Output the (X, Y) coordinate of the center of the cell containing the given text.  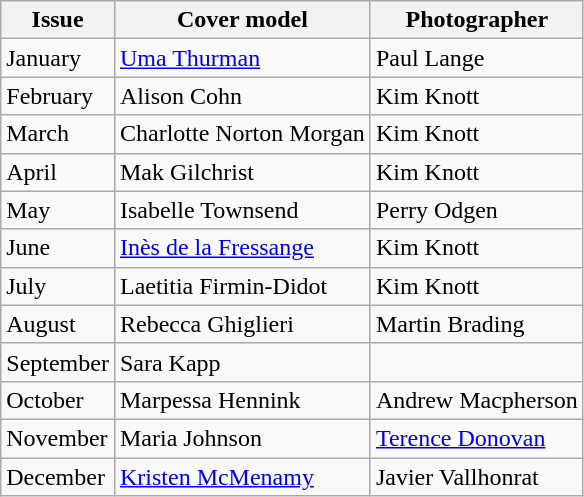
September (58, 362)
Martin Brading (476, 324)
April (58, 172)
Issue (58, 20)
May (58, 210)
July (58, 286)
Uma Thurman (242, 58)
Photographer (476, 20)
Kristen McMenamy (242, 477)
Rebecca Ghiglieri (242, 324)
Inès de la Fressange (242, 248)
Mak Gilchrist (242, 172)
Javier Vallhonrat (476, 477)
December (58, 477)
Terence Donovan (476, 438)
October (58, 400)
Laetitia Firmin-Didot (242, 286)
June (58, 248)
Cover model (242, 20)
Isabelle Townsend (242, 210)
Sara Kapp (242, 362)
Alison Cohn (242, 96)
November (58, 438)
Paul Lange (476, 58)
Andrew Macpherson (476, 400)
Marpessa Hennink (242, 400)
March (58, 134)
Charlotte Norton Morgan (242, 134)
Perry Odgen (476, 210)
August (58, 324)
February (58, 96)
January (58, 58)
Maria Johnson (242, 438)
